Capture the cell that displays the provided text and extract its (x, y) central coordinate. 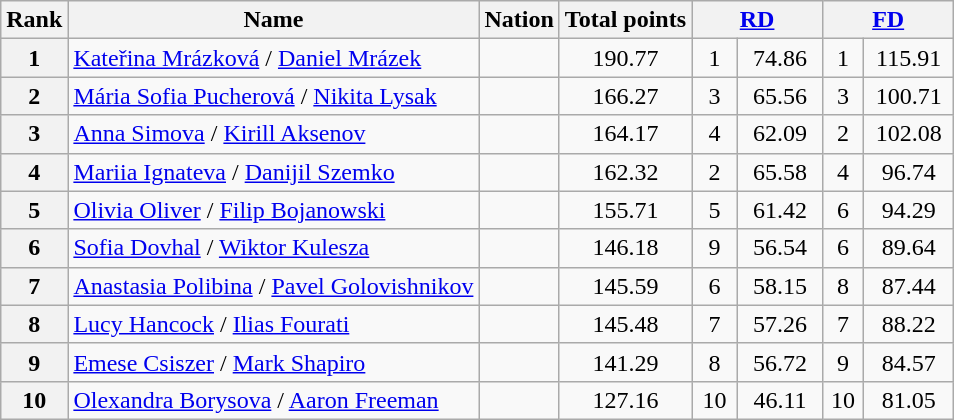
145.59 (625, 286)
96.74 (909, 172)
65.56 (780, 96)
Rank (34, 20)
Lucy Hancock / Ilias Fourati (274, 324)
Nation (519, 20)
166.27 (625, 96)
Olexandra Borysova / Aaron Freeman (274, 400)
FD (888, 20)
100.71 (909, 96)
Anna Simova / Kirill Aksenov (274, 134)
65.58 (780, 172)
58.15 (780, 286)
46.11 (780, 400)
146.18 (625, 248)
89.64 (909, 248)
61.42 (780, 210)
57.26 (780, 324)
81.05 (909, 400)
Olivia Oliver / Filip Bojanowski (274, 210)
Total points (625, 20)
Kateřina Mrázková / Daniel Mrázek (274, 58)
Sofia Dovhal / Wiktor Kulesza (274, 248)
155.71 (625, 210)
Mariia Ignateva / Danijil Szemko (274, 172)
74.86 (780, 58)
162.32 (625, 172)
56.72 (780, 362)
164.17 (625, 134)
56.54 (780, 248)
62.09 (780, 134)
Emese Csiszer / Mark Shapiro (274, 362)
94.29 (909, 210)
88.22 (909, 324)
141.29 (625, 362)
115.91 (909, 58)
Anastasia Polibina / Pavel Golovishnikov (274, 286)
102.08 (909, 134)
87.44 (909, 286)
Mária Sofia Pucherová / Nikita Lysak (274, 96)
Name (274, 20)
84.57 (909, 362)
190.77 (625, 58)
145.48 (625, 324)
RD (758, 20)
127.16 (625, 400)
